Locate the cell with the specified text and output its [x, y] center coordinate. 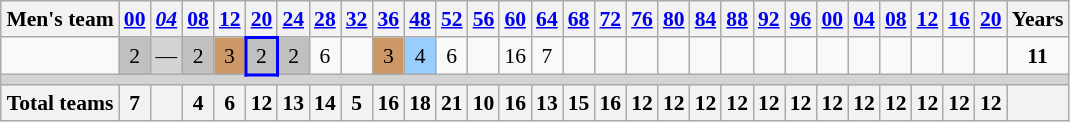
92 [769, 19]
28 [325, 19]
15 [579, 104]
Years [1038, 19]
52 [452, 19]
32 [357, 19]
76 [642, 19]
48 [420, 19]
5 [357, 104]
88 [737, 19]
64 [547, 19]
— [166, 56]
14 [325, 104]
60 [515, 19]
10 [484, 104]
56 [484, 19]
21 [452, 104]
18 [420, 104]
Total teams [60, 104]
Men's team [60, 19]
84 [706, 19]
96 [801, 19]
68 [579, 19]
36 [388, 19]
72 [610, 19]
24 [293, 19]
80 [674, 19]
11 [1038, 56]
